Return [x, y] of the center of cell containing provided text 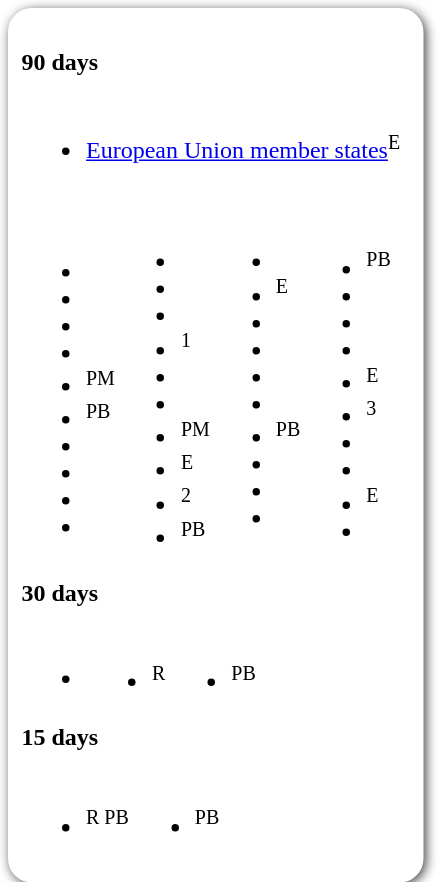
90 days European Union member statesE PMPB 1PME2PB EPB PBE3E 30 days R PB 15 days R PB PB [216, 445]
PBE3E [348, 386]
European Union member statesE [212, 134]
1PME2PB [165, 386]
R [128, 664]
R PB [77, 810]
PMPB [70, 386]
EPB [258, 386]
